From the cell containing the given text, extract its center point as [x, y] coordinate. 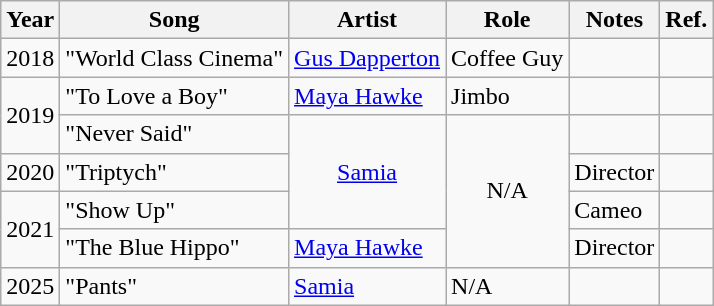
2020 [30, 172]
"Triptych" [174, 172]
"Never Said" [174, 134]
Jimbo [508, 96]
Coffee Guy [508, 58]
Notes [614, 20]
"Pants" [174, 286]
Ref. [686, 20]
2018 [30, 58]
"World Class Cinema" [174, 58]
2019 [30, 115]
2025 [30, 286]
"Show Up" [174, 210]
"The Blue Hippo" [174, 248]
"To Love a Boy" [174, 96]
Cameo [614, 210]
Role [508, 20]
2021 [30, 229]
Year [30, 20]
Artist [368, 20]
Song [174, 20]
Gus Dapperton [368, 58]
